Find where the given text appears and provide that cell's center as (x, y) coordinate. 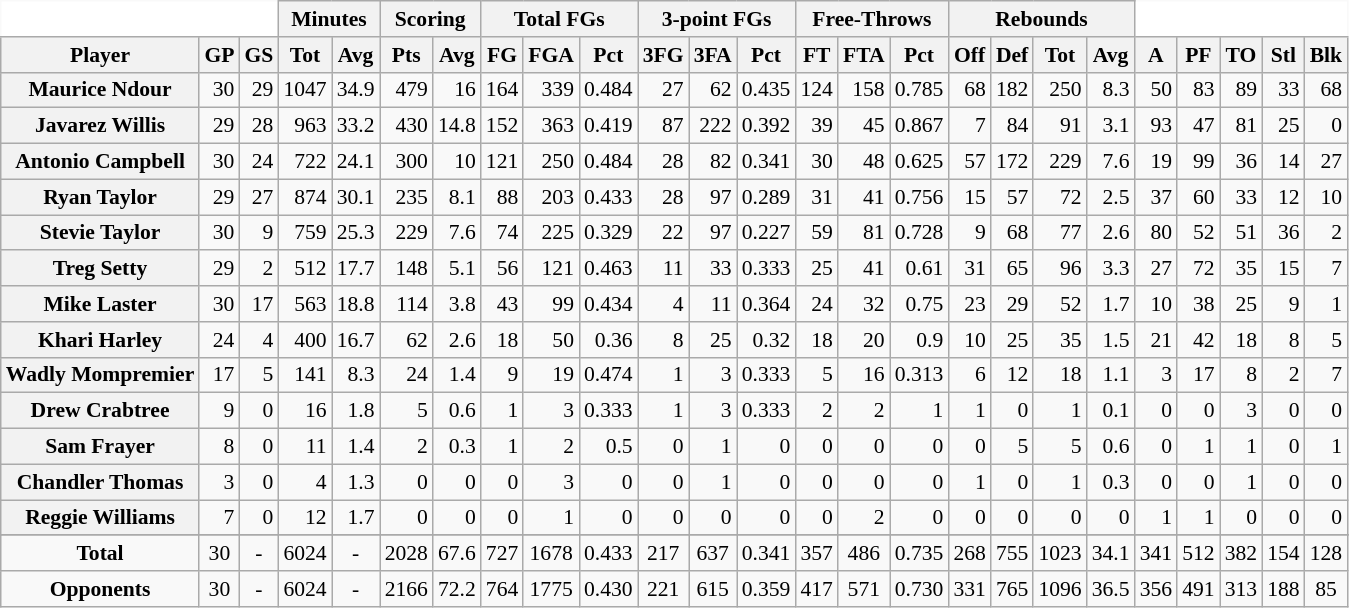
42 (1198, 340)
0.36 (608, 340)
1775 (551, 589)
74 (502, 233)
0.625 (920, 162)
874 (304, 197)
Free-Throws (872, 19)
300 (406, 162)
34.1 (1111, 554)
0.32 (766, 340)
6 (970, 375)
96 (1060, 269)
60 (1198, 197)
491 (1198, 589)
0.430 (608, 589)
17.7 (356, 269)
363 (551, 126)
0.5 (608, 447)
0.728 (920, 233)
217 (664, 554)
89 (1242, 90)
GS (258, 55)
1.3 (356, 482)
637 (713, 554)
TO (1242, 55)
152 (502, 126)
2028 (406, 554)
Ryan Taylor (100, 197)
Blk (1326, 55)
48 (864, 162)
1.8 (356, 411)
339 (551, 90)
21 (1156, 340)
Opponents (100, 589)
59 (816, 233)
764 (502, 589)
Sam Frayer (100, 447)
FGA (551, 55)
24.1 (356, 162)
18.8 (356, 304)
32 (864, 304)
Treg Setty (100, 269)
93 (1156, 126)
0.735 (920, 554)
0.867 (920, 126)
Wadly Mompremier (100, 375)
91 (1060, 126)
331 (970, 589)
222 (713, 126)
0.435 (766, 90)
Scoring (430, 19)
47 (1198, 126)
0.364 (766, 304)
20 (864, 340)
Total FGs (560, 19)
0.61 (920, 269)
Stevie Taylor (100, 233)
88 (502, 197)
36.5 (1111, 589)
0.434 (608, 304)
3.3 (1111, 269)
3.8 (457, 304)
164 (502, 90)
FTA (864, 55)
563 (304, 304)
80 (1156, 233)
Mike Laster (100, 304)
382 (1242, 554)
3FG (664, 55)
0.785 (920, 90)
1047 (304, 90)
0.227 (766, 233)
87 (664, 126)
1096 (1060, 589)
GP (219, 55)
Reggie Williams (100, 518)
Def (1012, 55)
33.2 (356, 126)
114 (406, 304)
51 (1242, 233)
1678 (551, 554)
0.329 (608, 233)
0.1 (1111, 411)
23 (970, 304)
963 (304, 126)
14.8 (457, 126)
0.474 (608, 375)
182 (1012, 90)
1.5 (1111, 340)
22 (664, 233)
82 (713, 162)
30.1 (356, 197)
571 (864, 589)
Rebounds (1041, 19)
34.9 (356, 90)
0.313 (920, 375)
765 (1012, 589)
430 (406, 126)
128 (1326, 554)
38 (1198, 304)
172 (1012, 162)
313 (1242, 589)
148 (406, 269)
0.75 (920, 304)
400 (304, 340)
Player (100, 55)
357 (816, 554)
154 (1284, 554)
83 (1198, 90)
16.7 (356, 340)
3.1 (1111, 126)
56 (502, 269)
Khari Harley (100, 340)
25.3 (356, 233)
479 (406, 90)
3FA (713, 55)
221 (664, 589)
Pts (406, 55)
Chandler Thomas (100, 482)
141 (304, 375)
0.463 (608, 269)
158 (864, 90)
85 (1326, 589)
722 (304, 162)
Off (970, 55)
72.2 (457, 589)
5.1 (457, 269)
759 (304, 233)
755 (1012, 554)
615 (713, 589)
39 (816, 126)
0.756 (920, 197)
3-point FGs (717, 19)
77 (1060, 233)
225 (551, 233)
A (1156, 55)
FT (816, 55)
0.289 (766, 197)
Minutes (328, 19)
43 (502, 304)
417 (816, 589)
Antonio Campbell (100, 162)
2.5 (1111, 197)
727 (502, 554)
0.359 (766, 589)
188 (1284, 589)
356 (1156, 589)
1023 (1060, 554)
Javarez Willis (100, 126)
PF (1198, 55)
0.419 (608, 126)
Total (100, 554)
0.730 (920, 589)
486 (864, 554)
1.1 (1111, 375)
65 (1012, 269)
124 (816, 90)
37 (1156, 197)
203 (551, 197)
Maurice Ndour (100, 90)
235 (406, 197)
0.9 (920, 340)
Drew Crabtree (100, 411)
45 (864, 126)
8.1 (457, 197)
341 (1156, 554)
2166 (406, 589)
14 (1284, 162)
67.6 (457, 554)
FG (502, 55)
0.392 (766, 126)
268 (970, 554)
Stl (1284, 55)
84 (1012, 126)
